From the cell containing the given text, extract its center point as [x, y] coordinate. 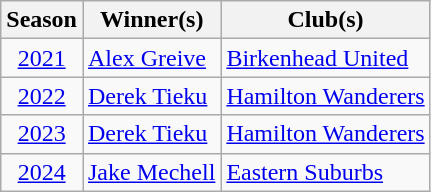
Season [42, 20]
Jake Mechell [151, 172]
2021 [42, 58]
2022 [42, 96]
2023 [42, 134]
2024 [42, 172]
Alex Greive [151, 58]
Winner(s) [151, 20]
Club(s) [326, 20]
Eastern Suburbs [326, 172]
Birkenhead United [326, 58]
